Determine the (x, y) coordinate at the center of the cell enclosing the given text.  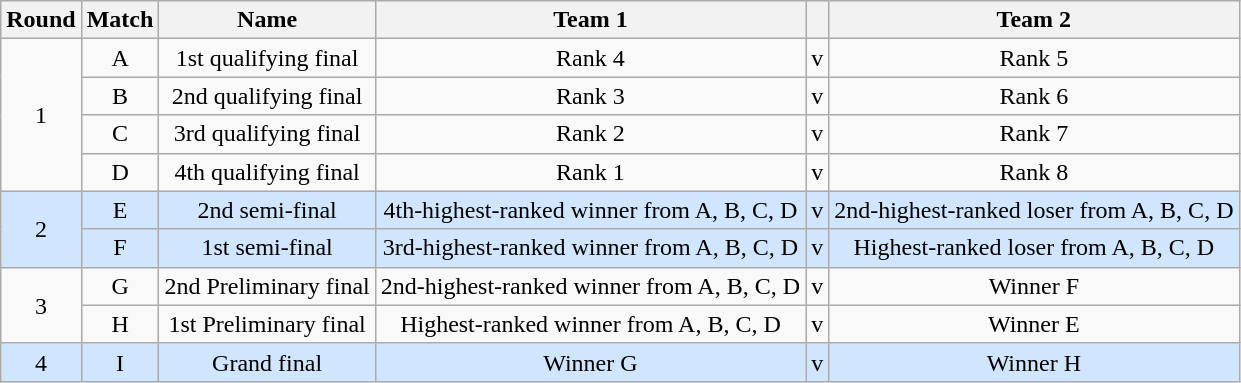
E (120, 210)
B (120, 96)
Rank 3 (590, 96)
3rd qualifying final (267, 134)
C (120, 134)
Rank 7 (1034, 134)
Rank 5 (1034, 58)
Round (41, 20)
Highest-ranked winner from A, B, C, D (590, 324)
2nd semi-final (267, 210)
Winner E (1034, 324)
Team 2 (1034, 20)
Rank 2 (590, 134)
Highest-ranked loser from A, B, C, D (1034, 248)
A (120, 58)
H (120, 324)
1 (41, 115)
2nd qualifying final (267, 96)
G (120, 286)
Team 1 (590, 20)
2 (41, 229)
Name (267, 20)
Rank 6 (1034, 96)
Rank 4 (590, 58)
2nd Preliminary final (267, 286)
Winner H (1034, 362)
4th qualifying final (267, 172)
F (120, 248)
2nd-highest-ranked winner from A, B, C, D (590, 286)
D (120, 172)
4th-highest-ranked winner from A, B, C, D (590, 210)
Match (120, 20)
3rd-highest-ranked winner from A, B, C, D (590, 248)
Grand final (267, 362)
1st qualifying final (267, 58)
1st Preliminary final (267, 324)
1st semi-final (267, 248)
2nd-highest-ranked loser from A, B, C, D (1034, 210)
I (120, 362)
4 (41, 362)
Winner F (1034, 286)
Rank 8 (1034, 172)
Rank 1 (590, 172)
3 (41, 305)
Winner G (590, 362)
